Identify which cell holds the provided text, then report its (X, Y) central coordinate. 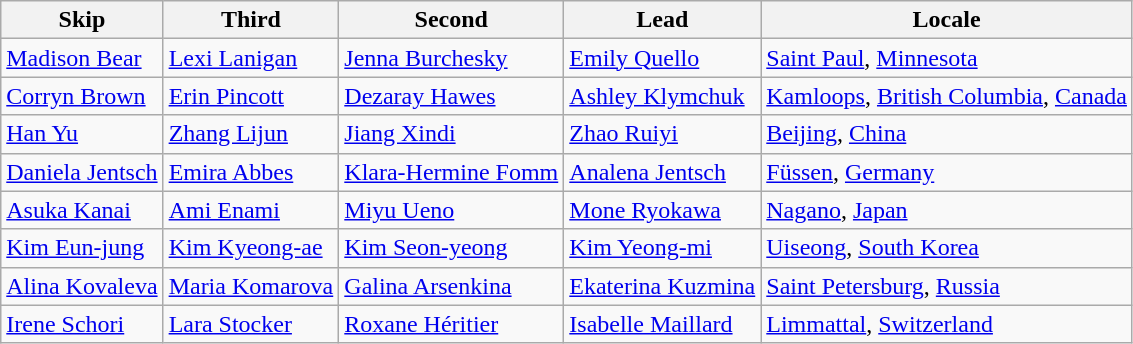
Second (452, 20)
Han Yu (82, 134)
Emira Abbes (251, 172)
Daniela Jentsch (82, 172)
Analena Jentsch (662, 172)
Zhao Ruiyi (662, 134)
Jenna Burchesky (452, 58)
Lead (662, 20)
Kim Seon-yeong (452, 248)
Miyu Ueno (452, 210)
Dezaray Hawes (452, 96)
Limmattal, Switzerland (947, 324)
Third (251, 20)
Locale (947, 20)
Lexi Lanigan (251, 58)
Uiseong, South Korea (947, 248)
Skip (82, 20)
Maria Komarova (251, 286)
Isabelle Maillard (662, 324)
Galina Arsenkina (452, 286)
Kamloops, British Columbia, Canada (947, 96)
Ami Enami (251, 210)
Nagano, Japan (947, 210)
Mone Ryokawa (662, 210)
Jiang Xindi (452, 134)
Lara Stocker (251, 324)
Beijing, China (947, 134)
Roxane Héritier (452, 324)
Zhang Lijun (251, 134)
Klara-Hermine Fomm (452, 172)
Asuka Kanai (82, 210)
Saint Paul, Minnesota (947, 58)
Kim Yeong-mi (662, 248)
Alina Kovaleva (82, 286)
Saint Petersburg, Russia (947, 286)
Emily Quello (662, 58)
Ashley Klymchuk (662, 96)
Kim Eun-jung (82, 248)
Irene Schori (82, 324)
Kim Kyeong-ae (251, 248)
Erin Pincott (251, 96)
Füssen, Germany (947, 172)
Corryn Brown (82, 96)
Ekaterina Kuzmina (662, 286)
Madison Bear (82, 58)
